Search for the cell housing the specified text and yield its (X, Y) center coordinate. 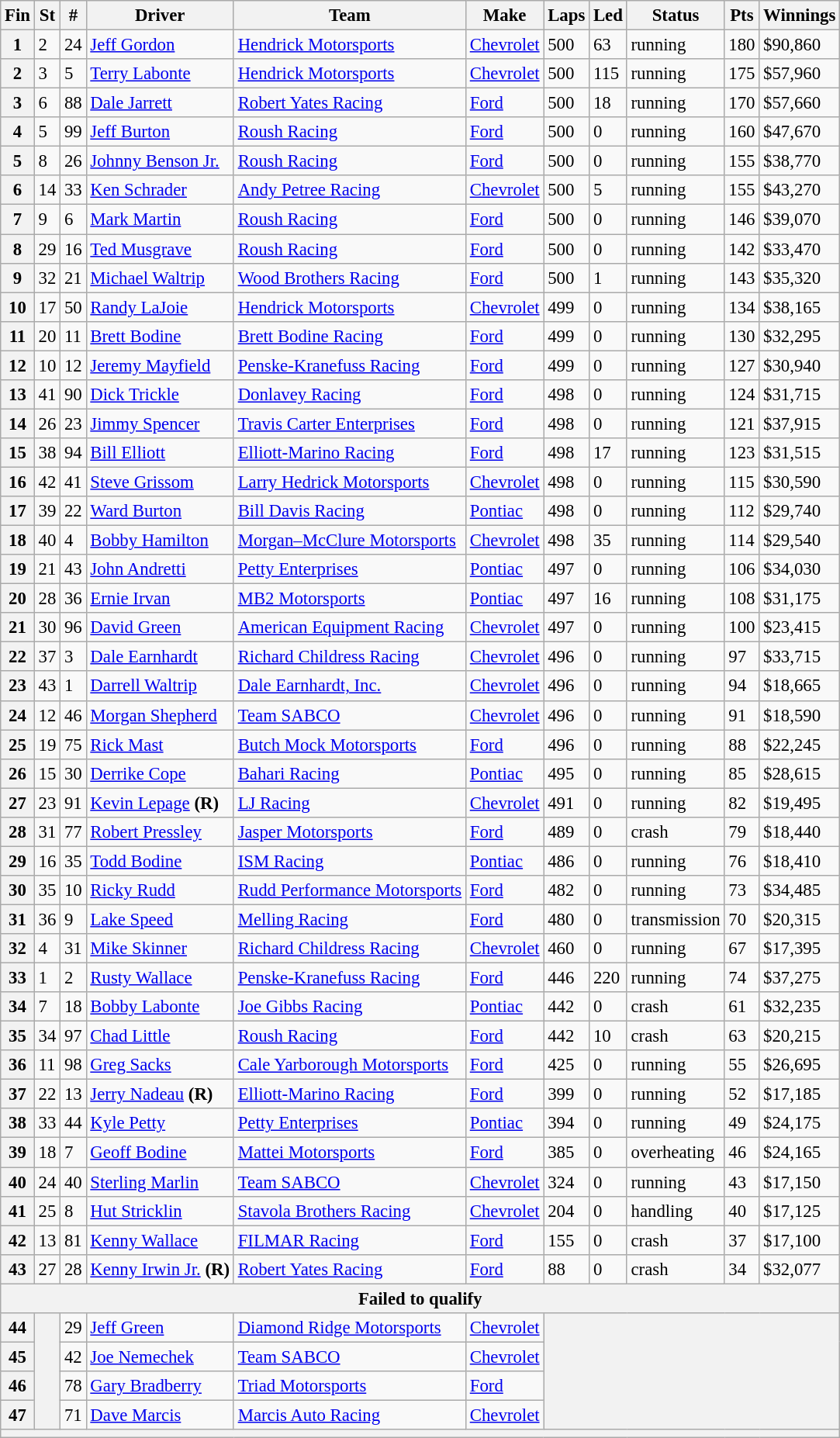
$57,660 (800, 103)
Team (349, 16)
460 (566, 949)
$38,770 (800, 161)
220 (608, 978)
Sterling Marlin (160, 1182)
74 (741, 978)
Ernie Irvan (160, 599)
52 (741, 1094)
50 (73, 307)
$31,715 (800, 395)
482 (566, 890)
175 (741, 74)
$31,175 (800, 599)
491 (566, 803)
85 (741, 773)
Rudd Performance Motorsports (349, 890)
47 (18, 1415)
$33,470 (800, 249)
123 (741, 453)
$17,150 (800, 1182)
Gary Bradberry (160, 1386)
385 (566, 1153)
Fin (18, 16)
# (73, 16)
399 (566, 1094)
Bobby Labonte (160, 1007)
79 (741, 832)
Joe Nemechek (160, 1357)
$37,915 (800, 423)
Robert Pressley (160, 832)
handling (676, 1211)
Bill Elliott (160, 453)
204 (566, 1211)
Joe Gibbs Racing (349, 1007)
489 (566, 832)
Morgan Shepherd (160, 715)
$38,165 (800, 307)
Lake Speed (160, 919)
$39,070 (800, 220)
$17,395 (800, 949)
Rusty Wallace (160, 978)
$43,270 (800, 190)
Stavola Brothers Racing (349, 1211)
$30,940 (800, 365)
Terry Labonte (160, 74)
Marcis Auto Racing (349, 1415)
324 (566, 1182)
495 (566, 773)
John Andretti (160, 569)
134 (741, 307)
$19,495 (800, 803)
82 (741, 803)
FILMAR Racing (349, 1240)
Triad Motorsports (349, 1386)
Led (608, 16)
Larry Hedrick Motorsports (349, 482)
Winnings (800, 16)
146 (741, 220)
Steve Grissom (160, 482)
Kyle Petty (160, 1124)
96 (73, 627)
Chad Little (160, 1036)
$18,590 (800, 715)
112 (741, 511)
78 (73, 1386)
$28,615 (800, 773)
67 (741, 949)
Mattei Motorsports (349, 1153)
Jerry Nadeau (R) (160, 1094)
49 (741, 1124)
Failed to qualify (420, 1298)
$32,235 (800, 1007)
$34,485 (800, 890)
81 (73, 1240)
Bahari Racing (349, 773)
Driver (160, 16)
108 (741, 599)
Brett Bodine Racing (349, 336)
Make (504, 16)
Kenny Wallace (160, 1240)
100 (741, 627)
$22,245 (800, 745)
Kevin Lepage (R) (160, 803)
Jeff Gordon (160, 45)
99 (73, 132)
Pts (741, 16)
Dale Jarrett (160, 103)
Dave Marcis (160, 1415)
Bobby Hamilton (160, 541)
Greg Sacks (160, 1065)
Dale Earnhardt (160, 657)
114 (741, 541)
Darrell Waltrip (160, 686)
$17,185 (800, 1094)
$17,125 (800, 1211)
Jeff Burton (160, 132)
Jeremy Mayfield (160, 365)
$20,315 (800, 919)
55 (741, 1065)
$18,410 (800, 861)
$37,275 (800, 978)
Andy Petree Racing (349, 190)
98 (73, 1065)
75 (73, 745)
127 (741, 365)
LJ Racing (349, 803)
90 (73, 395)
77 (73, 832)
$90,860 (800, 45)
Mike Skinner (160, 949)
Dick Trickle (160, 395)
$17,100 (800, 1240)
$29,540 (800, 541)
American Equipment Racing (349, 627)
$20,215 (800, 1036)
480 (566, 919)
transmission (676, 919)
$32,077 (800, 1269)
Derrike Cope (160, 773)
Brett Bodine (160, 336)
143 (741, 278)
$30,590 (800, 482)
MB2 Motorsports (349, 599)
425 (566, 1065)
Dale Earnhardt, Inc. (349, 686)
Jeff Green (160, 1328)
180 (741, 45)
Ken Schrader (160, 190)
$18,665 (800, 686)
Kenny Irwin Jr. (R) (160, 1269)
142 (741, 249)
$26,695 (800, 1065)
71 (73, 1415)
David Green (160, 627)
St (47, 16)
$35,320 (800, 278)
394 (566, 1124)
Michael Waltrip (160, 278)
Cale Yarborough Motorsports (349, 1065)
$32,295 (800, 336)
$34,030 (800, 569)
$29,740 (800, 511)
Geoff Bodine (160, 1153)
61 (741, 1007)
76 (741, 861)
Diamond Ridge Motorsports (349, 1328)
45 (18, 1357)
Jimmy Spencer (160, 423)
$18,440 (800, 832)
160 (741, 132)
$31,515 (800, 453)
170 (741, 103)
124 (741, 395)
$47,670 (800, 132)
Ted Musgrave (160, 249)
486 (566, 861)
Rick Mast (160, 745)
70 (741, 919)
Butch Mock Motorsports (349, 745)
Melling Racing (349, 919)
Hut Stricklin (160, 1211)
Johnny Benson Jr. (160, 161)
Travis Carter Enterprises (349, 423)
Mark Martin (160, 220)
Status (676, 16)
Bill Davis Racing (349, 511)
Morgan–McClure Motorsports (349, 541)
Ricky Rudd (160, 890)
$33,715 (800, 657)
Jasper Motorsports (349, 832)
$23,415 (800, 627)
ISM Racing (349, 861)
73 (741, 890)
Wood Brothers Racing (349, 278)
Donlavey Racing (349, 395)
106 (741, 569)
121 (741, 423)
$57,960 (800, 74)
Ward Burton (160, 511)
overheating (676, 1153)
130 (741, 336)
446 (566, 978)
$24,175 (800, 1124)
Todd Bodine (160, 861)
Randy LaJoie (160, 307)
Laps (566, 16)
$24,165 (800, 1153)
